From the cell containing the given text, extract its center point as [X, Y] coordinate. 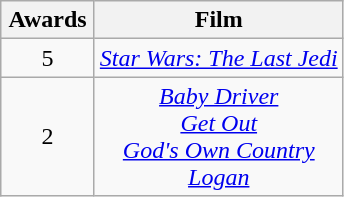
Baby Driver Get Out God's Own Country Logan [218, 136]
Film [218, 20]
5 [48, 58]
2 [48, 136]
Awards [48, 20]
Star Wars: The Last Jedi [218, 58]
